Capture the cell that displays the provided text and extract its (X, Y) central coordinate. 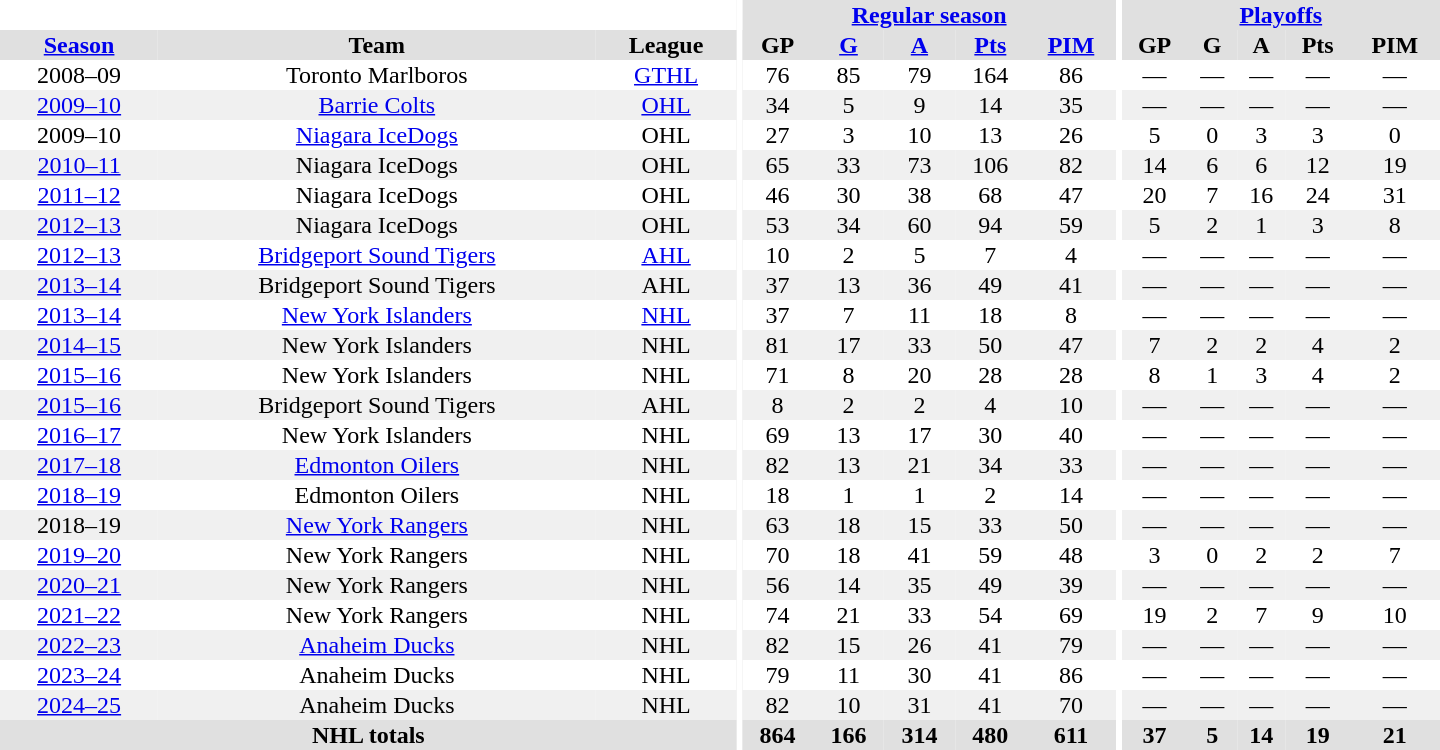
36 (920, 285)
611 (1071, 735)
2023–24 (79, 675)
League (666, 45)
24 (1318, 195)
27 (778, 135)
2022–23 (79, 645)
2010–11 (79, 165)
Season (79, 45)
46 (778, 195)
2016–17 (79, 435)
2019–20 (79, 555)
74 (778, 615)
2020–21 (79, 585)
Regular season (929, 15)
2017–18 (79, 465)
864 (778, 735)
94 (990, 225)
60 (920, 225)
12 (1318, 165)
164 (990, 75)
NHL totals (368, 735)
314 (920, 735)
73 (920, 165)
166 (848, 735)
76 (778, 75)
Playoffs (1281, 15)
Barrie Colts (376, 105)
2011–12 (79, 195)
40 (1071, 435)
Team (376, 45)
65 (778, 165)
16 (1262, 195)
106 (990, 165)
Toronto Marlboros (376, 75)
54 (990, 615)
2014–15 (79, 345)
68 (990, 195)
48 (1071, 555)
53 (778, 225)
GTHL (666, 75)
85 (848, 75)
39 (1071, 585)
2008–09 (79, 75)
81 (778, 345)
56 (778, 585)
2021–22 (79, 615)
480 (990, 735)
71 (778, 375)
38 (920, 195)
2024–25 (79, 705)
63 (778, 525)
